Detect which cell encompasses the target text, then output its (x, y) center coordinate. 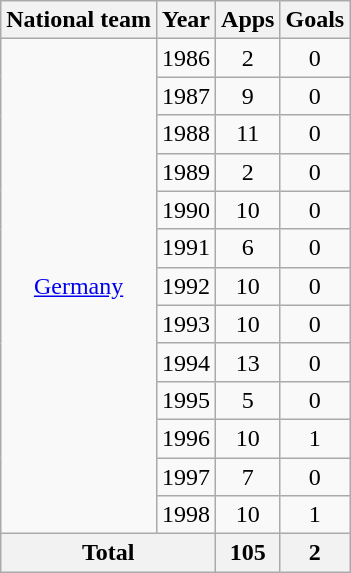
1987 (186, 96)
1996 (186, 438)
1997 (186, 477)
1998 (186, 515)
13 (248, 362)
Total (108, 553)
Germany (79, 286)
1988 (186, 134)
Goals (315, 20)
Apps (248, 20)
6 (248, 248)
National team (79, 20)
1993 (186, 324)
1994 (186, 362)
1995 (186, 400)
9 (248, 96)
Year (186, 20)
1989 (186, 172)
1991 (186, 248)
105 (248, 553)
7 (248, 477)
1986 (186, 58)
1990 (186, 210)
5 (248, 400)
1992 (186, 286)
11 (248, 134)
